Pinpoint the cell where the given text exists, returning its (x, y) midpoint coordinate. 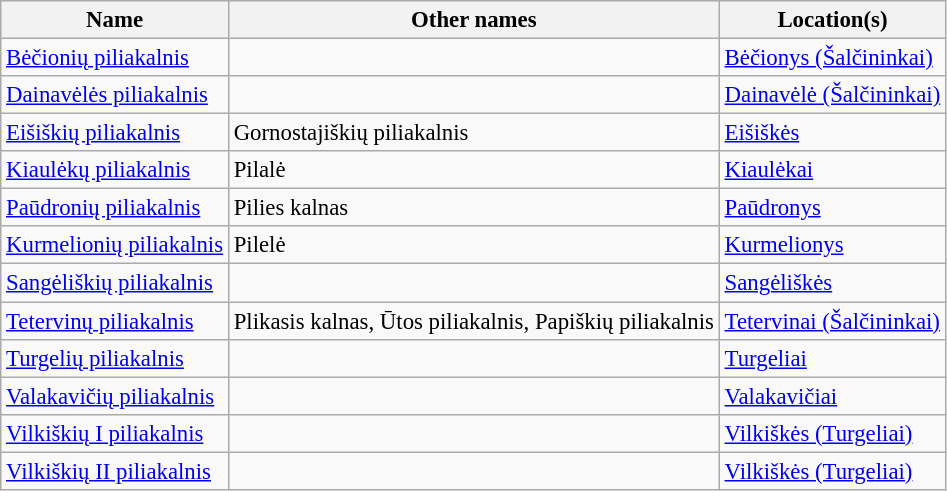
Tetervinų piliakalnis (115, 321)
Tetervinai (Šalčininkai) (832, 321)
Turgelių piliakalnis (115, 358)
Bėčionių piliakalnis (115, 58)
Sangėliškės (832, 283)
Paūdronys (832, 208)
Location(s) (832, 20)
Paūdronių piliakalnis (115, 208)
Kurmelionių piliakalnis (115, 245)
Pilalė (474, 170)
Eišiškių piliakalnis (115, 133)
Eišiškės (832, 133)
Vilkiškių I piliakalnis (115, 433)
Kiaulėkai (832, 170)
Kurmelionys (832, 245)
Sangėliškių piliakalnis (115, 283)
Pilies kalnas (474, 208)
Turgeliai (832, 358)
Name (115, 20)
Kiaulėkų piliakalnis (115, 170)
Valakavičiai (832, 396)
Pilelė (474, 245)
Valakavičių piliakalnis (115, 396)
Gornostajiškių piliakalnis (474, 133)
Dainavėlė (Šalčininkai) (832, 95)
Bėčionys (Šalčininkai) (832, 58)
Plikasis kalnas, Ūtos piliakalnis, Papiškių piliakalnis (474, 321)
Dainavėlės piliakalnis (115, 95)
Other names (474, 20)
Vilkiškių II piliakalnis (115, 471)
